Identify which cell holds the provided text, then report its [x, y] central coordinate. 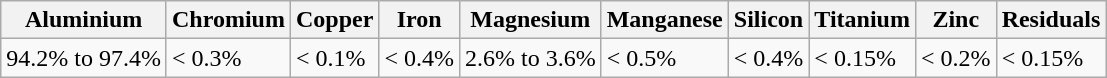
< 0.2% [956, 58]
Chromium [228, 20]
< 0.3% [228, 58]
Residuals [1051, 20]
2.6% to 3.6% [530, 58]
Titanium [862, 20]
Copper [334, 20]
Magnesium [530, 20]
Zinc [956, 20]
Iron [420, 20]
Aluminium [84, 20]
< 0.1% [334, 58]
Silicon [768, 20]
94.2% to 97.4% [84, 58]
< 0.5% [664, 58]
Manganese [664, 20]
